Pinpoint the cell where the given text exists, returning its (x, y) midpoint coordinate. 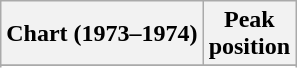
Chart (1973–1974) (102, 34)
Peakposition (249, 34)
